Extract the [x, y] coordinate from the center of the cell holding the provided text.  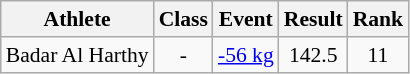
-56 kg [246, 55]
Result [314, 19]
142.5 [314, 55]
Class [184, 19]
- [184, 55]
11 [378, 55]
Badar Al Harthy [78, 55]
Athlete [78, 19]
Event [246, 19]
Rank [378, 19]
